Return the (X, Y) coordinate for the center point of the cell that contains the specified text.  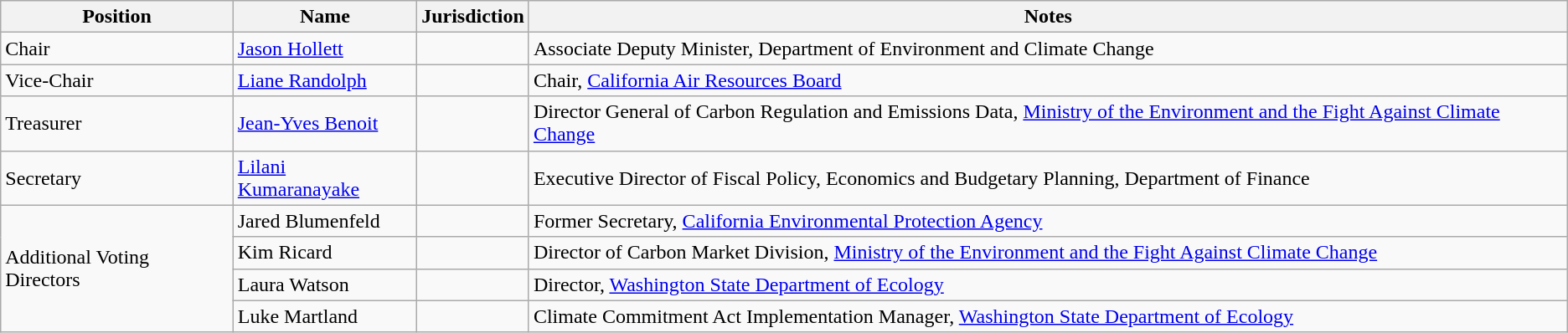
Secretary (117, 177)
Jason Hollett (325, 49)
Associate Deputy Minister, Department of Environment and Climate Change (1048, 49)
Lilani Kumaranayake (325, 177)
Jurisdiction (473, 17)
Additional Voting Directors (117, 269)
Chair, California Air Resources Board (1048, 80)
Name (325, 17)
Kim Ricard (325, 253)
Executive Director of Fiscal Policy, Economics and Budgetary Planning, Department of Finance (1048, 177)
Director General of Carbon Regulation and Emissions Data, Ministry of the Environment and the Fight Against Climate Change (1048, 124)
Jared Blumenfeld (325, 221)
Position (117, 17)
Climate Commitment Act Implementation Manager, Washington State Department of Ecology (1048, 316)
Jean-Yves Benoit (325, 124)
Laura Watson (325, 284)
Vice-Chair (117, 80)
Notes (1048, 17)
Director, Washington State Department of Ecology (1048, 284)
Treasurer (117, 124)
Former Secretary, California Environmental Protection Agency (1048, 221)
Luke Martland (325, 316)
Director of Carbon Market Division, Ministry of the Environment and the Fight Against Climate Change (1048, 253)
Liane Randolph (325, 80)
Chair (117, 49)
